Search for the cell housing the specified text and yield its [x, y] center coordinate. 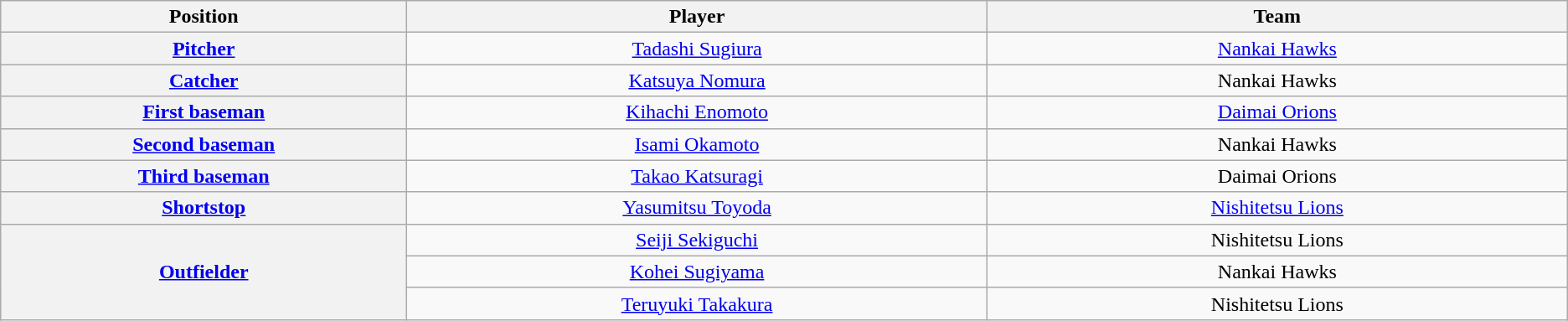
Kihachi Enomoto [697, 112]
Catcher [204, 80]
Tadashi Sugiura [697, 49]
Outfielder [204, 272]
Takao Katsuragi [697, 176]
Position [204, 17]
Katsuya Nomura [697, 80]
Kohei Sugiyama [697, 272]
Isami Okamoto [697, 144]
Third baseman [204, 176]
Pitcher [204, 49]
Seiji Sekiguchi [697, 240]
Second baseman [204, 144]
Teruyuki Takakura [697, 303]
Yasumitsu Toyoda [697, 208]
Team [1277, 17]
First baseman [204, 112]
Player [697, 17]
Shortstop [204, 208]
